Extract the [x, y] coordinate from the center of the cell holding the provided text.  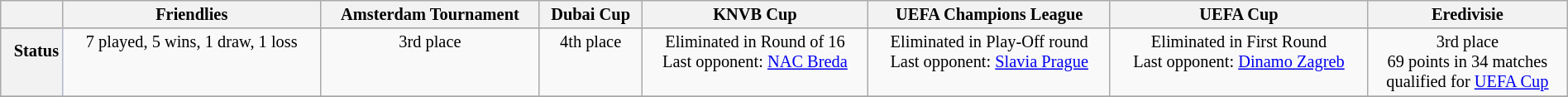
KNVB Cup [755, 14]
Eliminated in First RoundLast opponent: Dinamo Zagreb [1239, 62]
Eredivisie [1468, 14]
7 played, 5 wins, 1 draw, 1 loss [192, 62]
UEFA Cup [1239, 14]
4th place [590, 62]
UEFA Champions League [989, 14]
3rd place69 points in 34 matchesqualified for UEFA Cup [1468, 62]
Status [31, 62]
Amsterdam Tournament [430, 14]
3rd place [430, 62]
Eliminated in Play-Off roundLast opponent: Slavia Prague [989, 62]
Dubai Cup [590, 14]
Eliminated in Round of 16Last opponent: NAC Breda [755, 62]
Friendlies [192, 14]
